Output the [X, Y] coordinate of the center of the cell containing the given text.  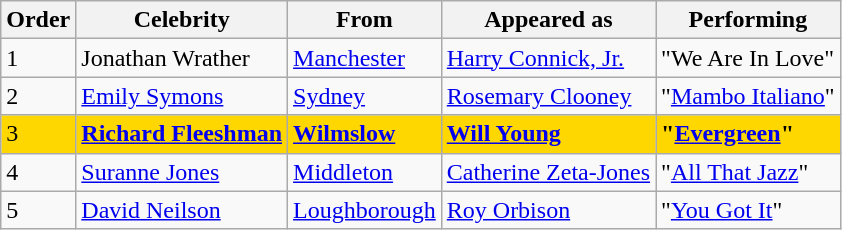
Middleton [365, 172]
5 [38, 210]
Appeared as [548, 20]
2 [38, 96]
Emily Symons [182, 96]
Harry Connick, Jr. [548, 58]
Sydney [365, 96]
Performing [748, 20]
Order [38, 20]
"Evergreen" [748, 134]
Rosemary Clooney [548, 96]
1 [38, 58]
"You Got It" [748, 210]
David Neilson [182, 210]
Roy Orbison [548, 210]
Loughborough [365, 210]
3 [38, 134]
Will Young [548, 134]
From [365, 20]
Richard Fleeshman [182, 134]
"We Are In Love" [748, 58]
Manchester [365, 58]
Jonathan Wrather [182, 58]
"All That Jazz" [748, 172]
"Mambo Italiano" [748, 96]
Wilmslow [365, 134]
Catherine Zeta-Jones [548, 172]
Celebrity [182, 20]
4 [38, 172]
Suranne Jones [182, 172]
